For the text-containing cell, return its midpoint in (x, y) coordinate format. 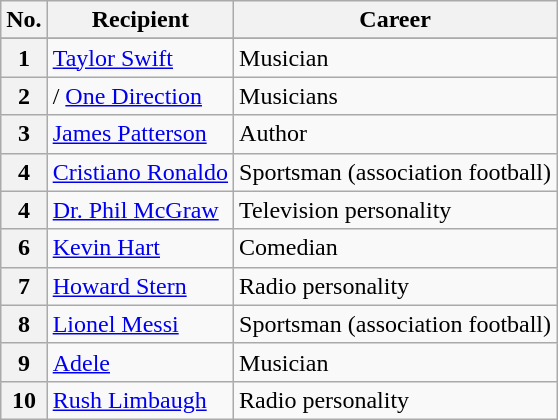
8 (24, 324)
2 (24, 96)
/ One Direction (140, 96)
Howard Stern (140, 286)
Dr. Phil McGraw (140, 210)
Career (396, 20)
9 (24, 362)
3 (24, 134)
Television personality (396, 210)
Author (396, 134)
Lionel Messi (140, 324)
Comedian (396, 248)
6 (24, 248)
Rush Limbaugh (140, 400)
1 (24, 58)
10 (24, 400)
Kevin Hart (140, 248)
Cristiano Ronaldo (140, 172)
Adele (140, 362)
Recipient (140, 20)
No. (24, 20)
Taylor Swift (140, 58)
7 (24, 286)
James Patterson (140, 134)
Musicians (396, 96)
